Scan for the cell matching the given text and deliver its [x, y] coordinate at center. 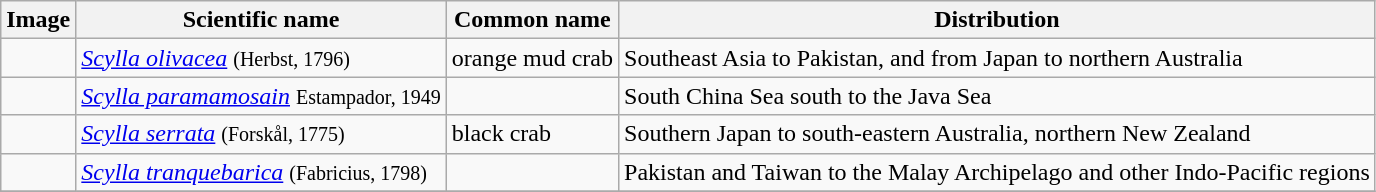
black crab [532, 134]
Scylla paramamosain Estampador, 1949 [261, 96]
Pakistan and Taiwan to the Malay Archipelago and other Indo-Pacific regions [998, 172]
Scylla tranquebarica (Fabricius, 1798) [261, 172]
orange mud crab [532, 58]
Image [38, 20]
South China Sea south to the Java Sea [998, 96]
Distribution [998, 20]
Scylla olivacea (Herbst, 1796) [261, 58]
Southern Japan to south-eastern Australia, northern New Zealand [998, 134]
Common name [532, 20]
Scylla serrata (Forskål, 1775) [261, 134]
Scientific name [261, 20]
Southeast Asia to Pakistan, and from Japan to northern Australia [998, 58]
